From the cell containing the given text, extract its center point as [x, y] coordinate. 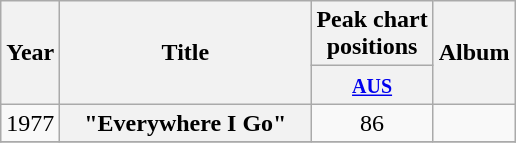
Album [474, 52]
Title [186, 52]
Year [30, 52]
Peak chartpositions [372, 34]
1977 [30, 123]
AUS [372, 85]
"Everywhere I Go" [186, 123]
86 [372, 123]
